For the text-containing cell, return its midpoint in [x, y] coordinate format. 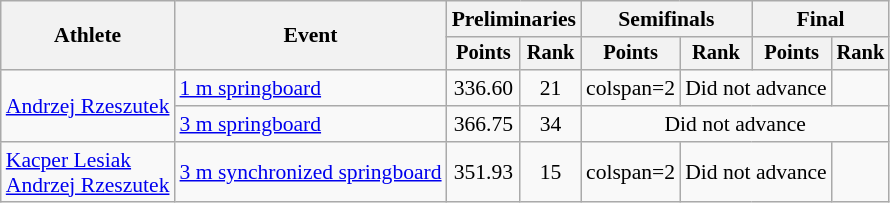
Kacper LesiakAndrzej Rzeszutek [88, 172]
3 m springboard [311, 124]
Semifinals [666, 19]
1 m springboard [311, 88]
Final [821, 19]
Event [311, 36]
Preliminaries [514, 19]
15 [550, 172]
Andrzej Rzeszutek [88, 106]
21 [550, 88]
3 m synchronized springboard [311, 172]
366.75 [484, 124]
Athlete [88, 36]
336.60 [484, 88]
34 [550, 124]
351.93 [484, 172]
